Determine the (X, Y) coordinate at the center of the cell enclosing the given text.  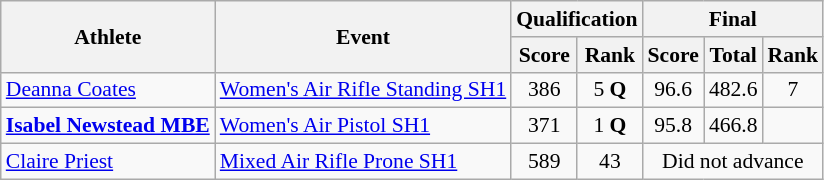
482.6 (734, 90)
589 (544, 162)
466.8 (734, 126)
96.6 (674, 90)
Qualification (576, 19)
1 Q (610, 126)
5 Q (610, 90)
Deanna Coates (108, 90)
Claire Priest (108, 162)
Women's Air Pistol SH1 (364, 126)
Total (734, 55)
Women's Air Rifle Standing SH1 (364, 90)
371 (544, 126)
Final (734, 19)
386 (544, 90)
43 (610, 162)
Event (364, 36)
Mixed Air Rifle Prone SH1 (364, 162)
Did not advance (734, 162)
95.8 (674, 126)
Isabel Newstead MBE (108, 126)
7 (794, 90)
Athlete (108, 36)
